Locate the cell with the specified text and output its (x, y) center coordinate. 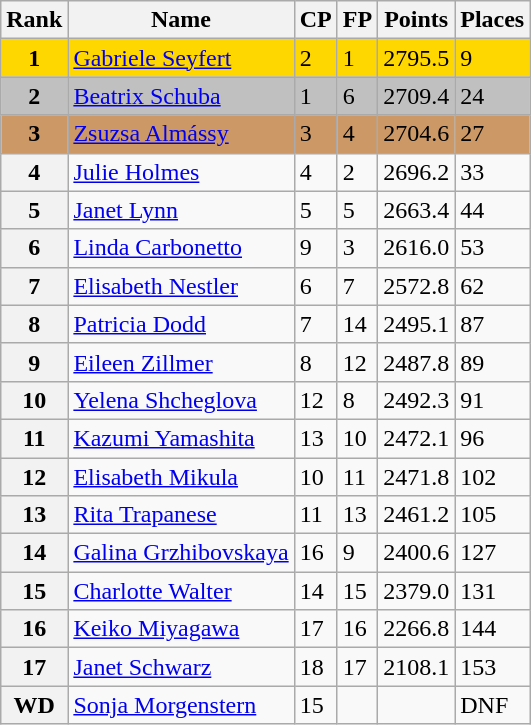
Galina Grzhibovskaya (181, 553)
53 (492, 248)
2492.3 (416, 400)
2487.8 (416, 362)
2461.2 (416, 515)
18 (316, 667)
Places (492, 20)
Keiko Miyagawa (181, 629)
2572.8 (416, 286)
Beatrix Schuba (181, 96)
105 (492, 515)
Janet Lynn (181, 210)
Kazumi Yamashita (181, 438)
Zsuzsa Almássy (181, 134)
Elisabeth Mikula (181, 477)
102 (492, 477)
2616.0 (416, 248)
2108.1 (416, 667)
2709.4 (416, 96)
89 (492, 362)
2266.8 (416, 629)
Julie Holmes (181, 172)
2472.1 (416, 438)
WD (34, 705)
Sonja Morgenstern (181, 705)
Name (181, 20)
2663.4 (416, 210)
153 (492, 667)
2704.6 (416, 134)
Janet Schwarz (181, 667)
2379.0 (416, 591)
Rita Trapanese (181, 515)
Points (416, 20)
Yelena Shcheglova (181, 400)
127 (492, 553)
87 (492, 324)
2471.8 (416, 477)
96 (492, 438)
44 (492, 210)
Eileen Zillmer (181, 362)
Elisabeth Nestler (181, 286)
DNF (492, 705)
FP (357, 20)
Patricia Dodd (181, 324)
CP (316, 20)
Charlotte Walter (181, 591)
2696.2 (416, 172)
91 (492, 400)
Gabriele Seyfert (181, 58)
2795.5 (416, 58)
27 (492, 134)
2400.6 (416, 553)
144 (492, 629)
131 (492, 591)
2495.1 (416, 324)
Linda Carbonetto (181, 248)
62 (492, 286)
Rank (34, 20)
24 (492, 96)
33 (492, 172)
